Locate the cell with the specified text and output its [x, y] center coordinate. 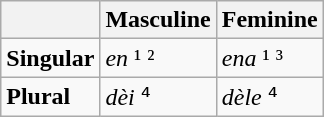
dèle ⁴ [270, 97]
ena ¹ ³ [270, 58]
dèi ⁴ [158, 97]
Masculine [158, 20]
Feminine [270, 20]
en ¹ ² [158, 58]
Singular [50, 58]
Plural [50, 97]
